Return (x, y) of the center of cell containing provided text 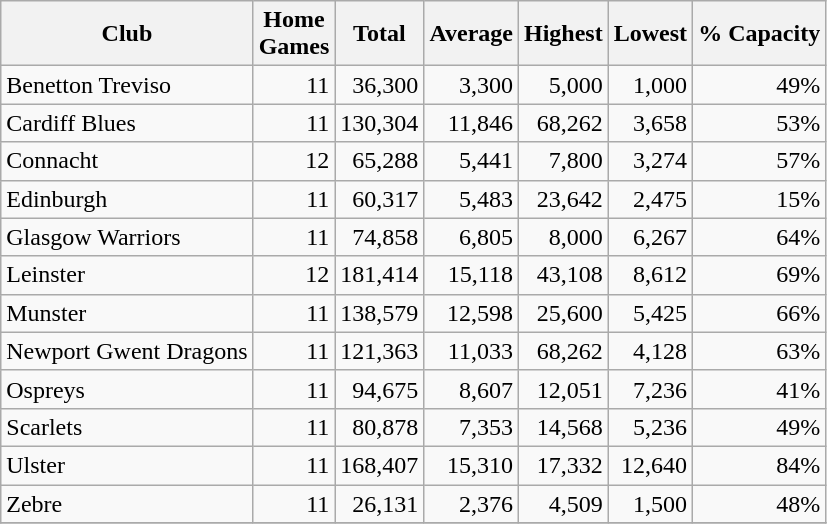
84% (760, 465)
5,236 (650, 427)
43,108 (563, 275)
Average (472, 34)
11,033 (472, 351)
8,607 (472, 389)
4,509 (563, 503)
Edinburgh (127, 199)
Benetton Treviso (127, 85)
1,500 (650, 503)
63% (760, 351)
5,000 (563, 85)
15,310 (472, 465)
60,317 (380, 199)
66% (760, 313)
36,300 (380, 85)
7,236 (650, 389)
25,600 (563, 313)
12,640 (650, 465)
Ulster (127, 465)
2,475 (650, 199)
3,300 (472, 85)
4,128 (650, 351)
Cardiff Blues (127, 123)
74,858 (380, 237)
8,000 (563, 237)
Ospreys (127, 389)
Munster (127, 313)
15% (760, 199)
12,051 (563, 389)
121,363 (380, 351)
3,274 (650, 161)
80,878 (380, 427)
7,353 (472, 427)
Zebre (127, 503)
23,642 (563, 199)
Scarlets (127, 427)
% Capacity (760, 34)
65,288 (380, 161)
Lowest (650, 34)
181,414 (380, 275)
17,332 (563, 465)
57% (760, 161)
Glasgow Warriors (127, 237)
69% (760, 275)
48% (760, 503)
5,425 (650, 313)
8,612 (650, 275)
2,376 (472, 503)
138,579 (380, 313)
12,598 (472, 313)
HomeGames (294, 34)
64% (760, 237)
168,407 (380, 465)
Club (127, 34)
6,805 (472, 237)
94,675 (380, 389)
7,800 (563, 161)
14,568 (563, 427)
Leinster (127, 275)
130,304 (380, 123)
26,131 (380, 503)
6,267 (650, 237)
41% (760, 389)
Connacht (127, 161)
53% (760, 123)
Total (380, 34)
1,000 (650, 85)
Newport Gwent Dragons (127, 351)
15,118 (472, 275)
5,441 (472, 161)
5,483 (472, 199)
Highest (563, 34)
11,846 (472, 123)
3,658 (650, 123)
